Determine the (x, y) coordinate at the center of the cell enclosing the given text.  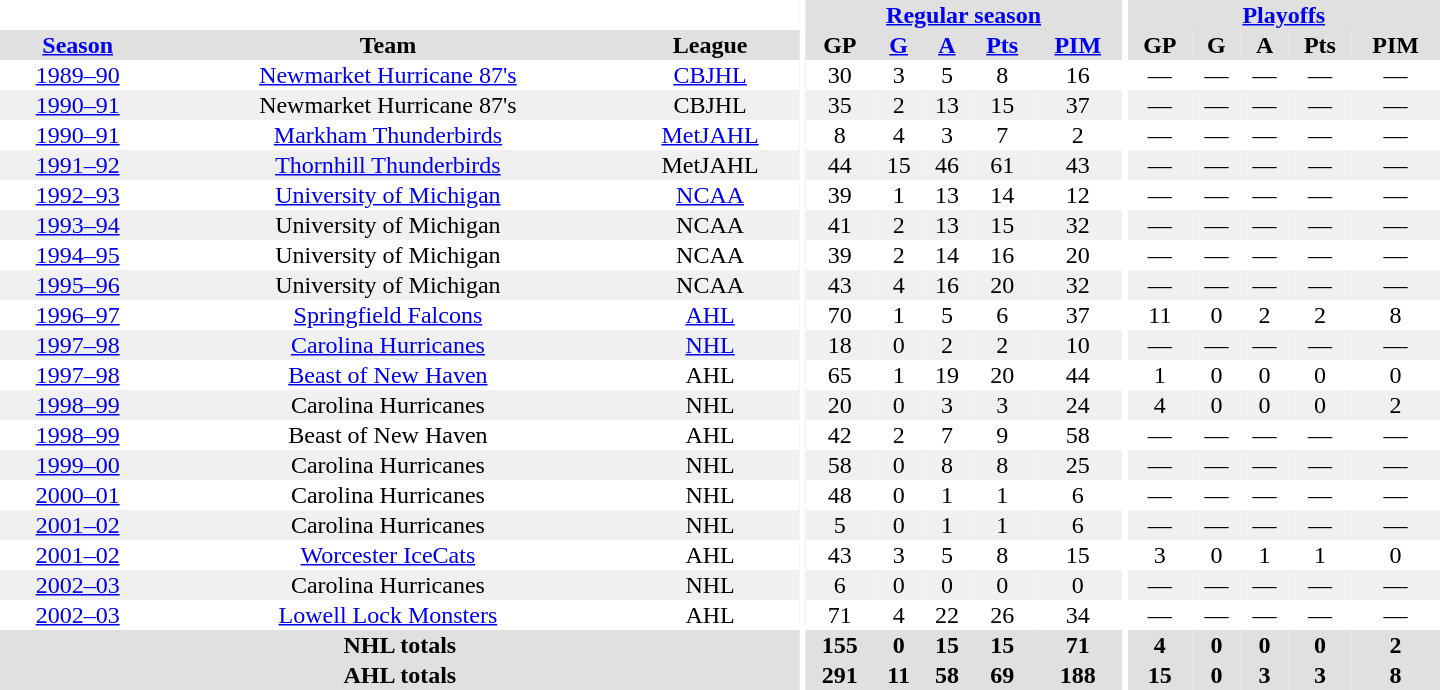
1989–90 (78, 75)
Team (388, 45)
League (710, 45)
Worcester IceCats (388, 555)
Season (78, 45)
Thornhill Thunderbirds (388, 165)
1995–96 (78, 285)
Lowell Lock Monsters (388, 615)
Markham Thunderbirds (388, 135)
65 (840, 375)
35 (840, 105)
AHL totals (400, 675)
18 (840, 345)
Regular season (964, 15)
155 (840, 645)
46 (947, 165)
30 (840, 75)
1992–93 (78, 195)
48 (840, 495)
NHL totals (400, 645)
61 (1002, 165)
19 (947, 375)
42 (840, 435)
1996–97 (78, 315)
25 (1078, 465)
24 (1078, 405)
188 (1078, 675)
26 (1002, 615)
9 (1002, 435)
1994–95 (78, 255)
1999–00 (78, 465)
69 (1002, 675)
41 (840, 225)
Springfield Falcons (388, 315)
10 (1078, 345)
34 (1078, 615)
22 (947, 615)
1993–94 (78, 225)
12 (1078, 195)
Playoffs (1284, 15)
70 (840, 315)
1991–92 (78, 165)
2000–01 (78, 495)
291 (840, 675)
